Search for the cell housing the specified text and yield its [x, y] center coordinate. 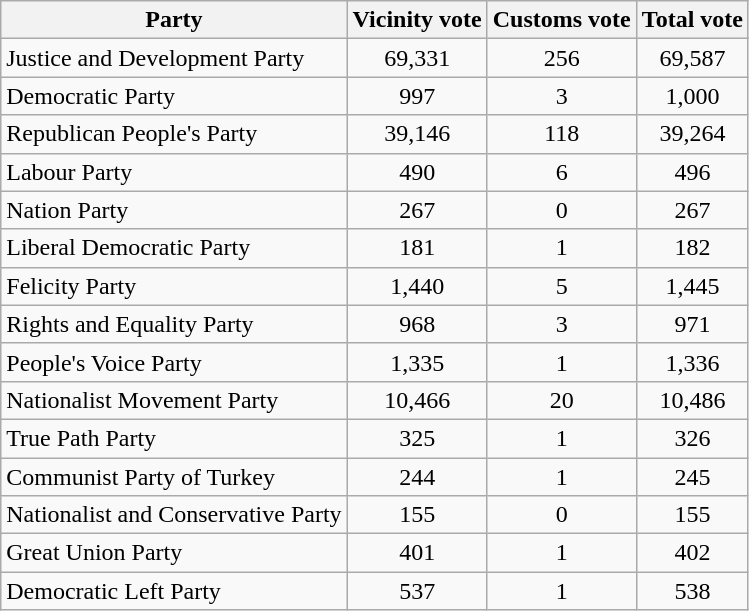
997 [417, 96]
1,440 [417, 286]
496 [692, 172]
402 [692, 553]
Total vote [692, 20]
Republican People's Party [174, 134]
Party [174, 20]
Liberal Democratic Party [174, 248]
1,000 [692, 96]
Customs vote [562, 20]
Labour Party [174, 172]
538 [692, 591]
244 [417, 477]
245 [692, 477]
1,336 [692, 362]
10,466 [417, 400]
256 [562, 58]
Great Union Party [174, 553]
1,445 [692, 286]
Communist Party of Turkey [174, 477]
118 [562, 134]
Justice and Development Party [174, 58]
Democratic Left Party [174, 591]
69,587 [692, 58]
401 [417, 553]
Vicinity vote [417, 20]
971 [692, 324]
39,264 [692, 134]
10,486 [692, 400]
True Path Party [174, 438]
5 [562, 286]
69,331 [417, 58]
Democratic Party [174, 96]
39,146 [417, 134]
20 [562, 400]
People's Voice Party [174, 362]
1,335 [417, 362]
Rights and Equality Party [174, 324]
Nationalist and Conservative Party [174, 515]
537 [417, 591]
181 [417, 248]
Nation Party [174, 210]
326 [692, 438]
6 [562, 172]
968 [417, 324]
182 [692, 248]
490 [417, 172]
Felicity Party [174, 286]
Nationalist Movement Party [174, 400]
325 [417, 438]
